From the cell containing the given text, extract its center point as (X, Y) coordinate. 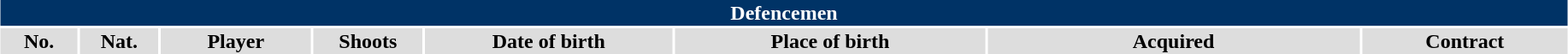
Place of birth (830, 41)
Shoots (368, 41)
Defencemen (783, 13)
Date of birth (549, 41)
No. (39, 41)
Nat. (120, 41)
Contract (1465, 41)
Player (236, 41)
Acquired (1173, 41)
